Return the [X, Y] coordinate for the center point of the cell that contains the specified text.  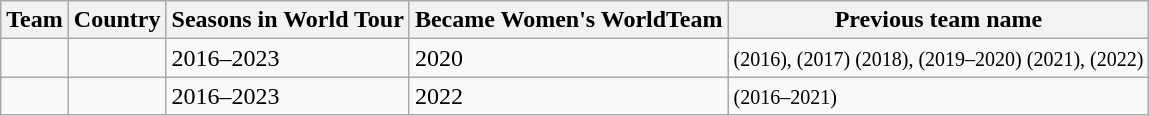
2022 [568, 96]
Seasons in World Tour [288, 20]
Became Women's WorldTeam [568, 20]
Team [35, 20]
(2016), (2017) (2018), (2019–2020) (2021), (2022) [938, 58]
2020 [568, 58]
(2016–2021) [938, 96]
Country [117, 20]
Previous team name [938, 20]
